Find where the given text appears and provide that cell's center as (x, y) coordinate. 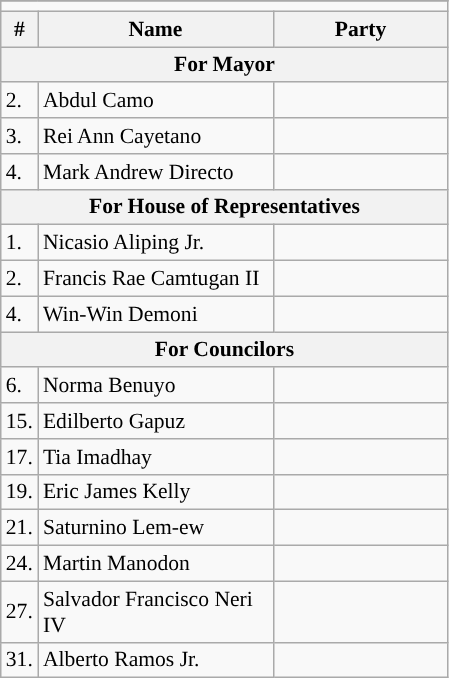
For House of Representatives (224, 207)
Party (360, 29)
Win-Win Demoni (156, 314)
Norma Benuyo (156, 386)
31. (20, 660)
Martin Manodon (156, 564)
Rei Ann Cayetano (156, 136)
Tia Imadhay (156, 457)
Mark Andrew Directo (156, 172)
19. (20, 492)
Saturnino Lem-ew (156, 528)
Francis Rae Camtugan II (156, 279)
Nicasio Aliping Jr. (156, 243)
Edilberto Gapuz (156, 421)
17. (20, 457)
21. (20, 528)
15. (20, 421)
3. (20, 136)
Eric James Kelly (156, 492)
27. (20, 612)
# (20, 29)
Alberto Ramos Jr. (156, 660)
1. (20, 243)
Abdul Camo (156, 101)
For Councilors (224, 350)
24. (20, 564)
6. (20, 386)
Name (156, 29)
For Mayor (224, 65)
Salvador Francisco Neri IV (156, 612)
